For the text-containing cell, return its midpoint in [X, Y] coordinate format. 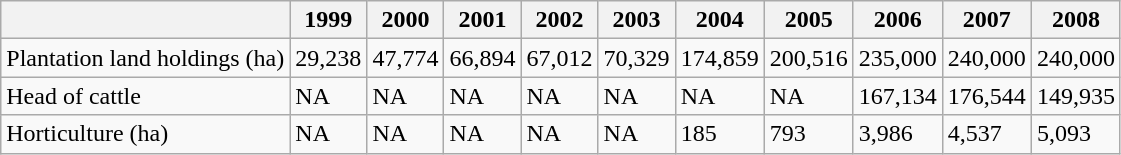
2000 [406, 20]
Horticulture (ha) [146, 134]
235,000 [898, 58]
2002 [560, 20]
1999 [328, 20]
2003 [636, 20]
200,516 [808, 58]
67,012 [560, 58]
47,774 [406, 58]
66,894 [482, 58]
3,986 [898, 134]
29,238 [328, 58]
5,093 [1076, 134]
2004 [720, 20]
174,859 [720, 58]
4,537 [986, 134]
176,544 [986, 96]
2008 [1076, 20]
167,134 [898, 96]
70,329 [636, 58]
Plantation land holdings (ha) [146, 58]
2001 [482, 20]
2006 [898, 20]
2007 [986, 20]
2005 [808, 20]
Head of cattle [146, 96]
793 [808, 134]
185 [720, 134]
149,935 [1076, 96]
